Return the [x, y] coordinate for the center point of the cell that contains the specified text.  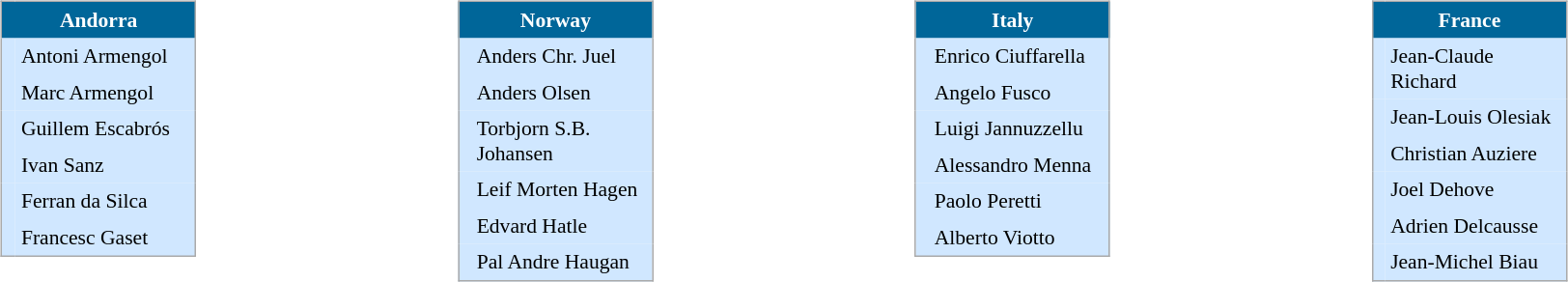
Italy [1012, 19]
Ivan Sanz [106, 165]
Joel Dehove [1475, 190]
Enrico Ciuffarella [1020, 57]
Anders Chr. Juel [562, 57]
Jean-Claude Richard [1475, 70]
Jean-Louis Olesiak [1475, 117]
Ferran da Silca [106, 202]
Antoni Armengol [106, 57]
Norway [556, 19]
Paolo Peretti [1020, 202]
Leif Morten Hagen [562, 190]
Guillem Escabrós [106, 128]
Angelo Fusco [1020, 93]
Edvard Hatle [562, 226]
Marc Armengol [106, 93]
Luigi Jannuzzellu [1020, 128]
Alberto Viotto [1020, 238]
Andorra [98, 19]
Anders Olsen [562, 93]
Torbjorn S.B. Johansen [562, 141]
Alessandro Menna [1020, 165]
France [1470, 19]
Christian Auziere [1475, 154]
Jean-Michel Biau [1475, 262]
Francesc Gaset [106, 238]
Pal Andre Haugan [562, 262]
Adrien Delcausse [1475, 226]
